For the text-containing cell, return its midpoint in (X, Y) coordinate format. 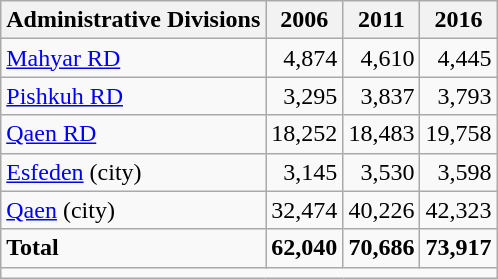
18,252 (304, 134)
Qaen (city) (134, 210)
70,686 (382, 248)
4,874 (304, 58)
3,837 (382, 96)
40,226 (382, 210)
73,917 (458, 248)
3,145 (304, 172)
2011 (382, 20)
42,323 (458, 210)
Mahyar RD (134, 58)
3,295 (304, 96)
Esfeden (city) (134, 172)
2016 (458, 20)
3,530 (382, 172)
2006 (304, 20)
18,483 (382, 134)
Administrative Divisions (134, 20)
Total (134, 248)
Pishkuh RD (134, 96)
4,610 (382, 58)
62,040 (304, 248)
4,445 (458, 58)
19,758 (458, 134)
32,474 (304, 210)
3,793 (458, 96)
Qaen RD (134, 134)
3,598 (458, 172)
